For the text-containing cell, return its midpoint in (X, Y) coordinate format. 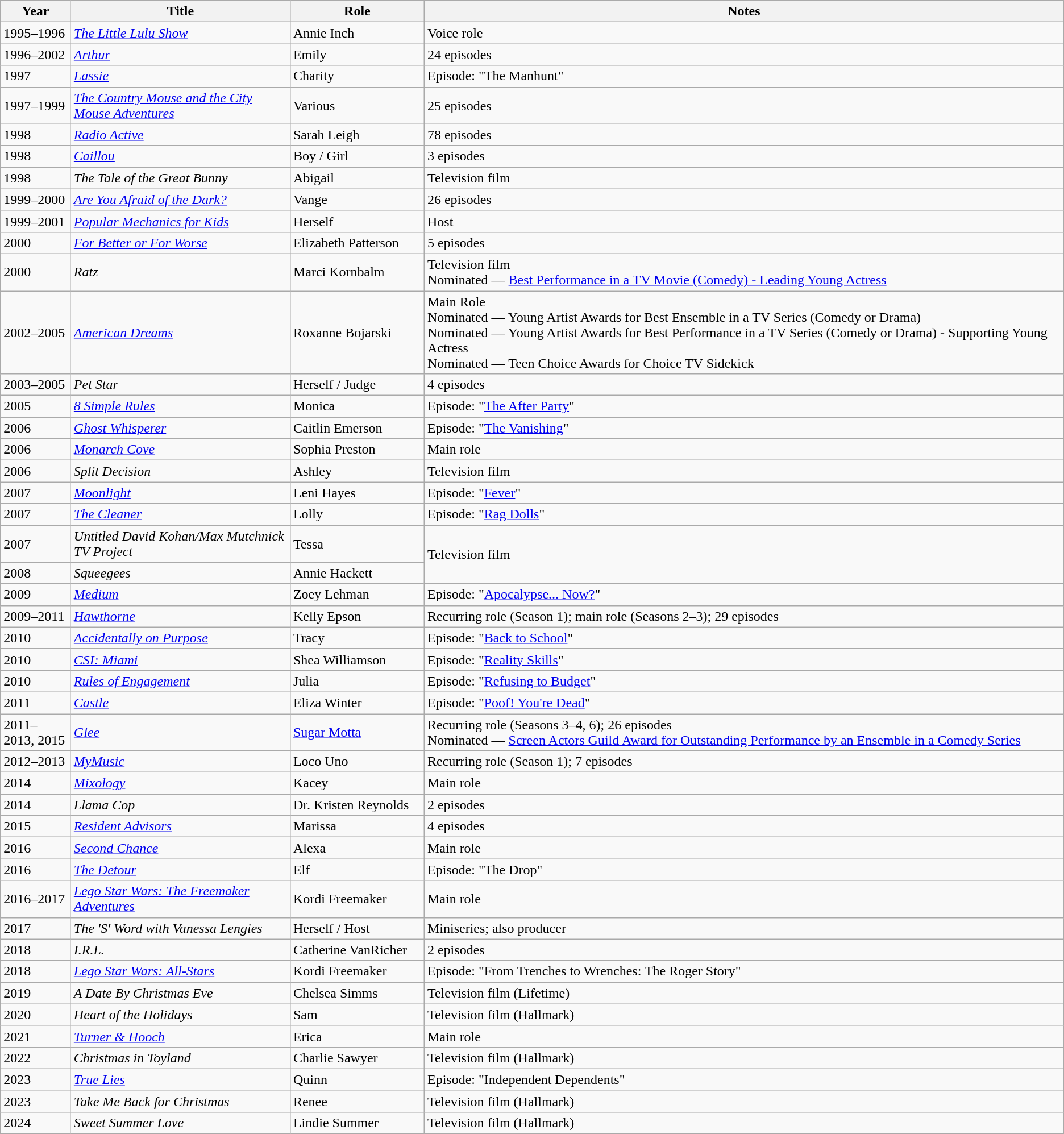
Eliza Winter (357, 703)
Annie Hackett (357, 573)
Episode: "Independent Dependents" (743, 1079)
Notes (743, 11)
Monica (357, 406)
Episode: "Apocalypse... Now?" (743, 595)
Sophia Preston (357, 450)
Kacey (357, 783)
Resident Advisors (180, 826)
2009–2011 (36, 616)
24 episodes (743, 55)
Sweet Summer Love (180, 1123)
Squeegees (180, 573)
Marci Kornbalm (357, 272)
Medium (180, 595)
The Detour (180, 870)
Miniseries; also producer (743, 928)
The Tale of the Great Bunny (180, 178)
Are You Afraid of the Dark? (180, 200)
Arthur (180, 55)
1997 (36, 76)
Voice role (743, 33)
The Little Lulu Show (180, 33)
Abigail (357, 178)
2011 (36, 703)
2005 (36, 406)
Herself (357, 221)
25 episodes (743, 106)
Lassie (180, 76)
Episode: "Fever" (743, 493)
Elf (357, 870)
2016–2017 (36, 899)
Untitled David Kohan/Max Mutchnick TV Project (180, 543)
Title (180, 11)
Lindie Summer (357, 1123)
Episode: "From Trenches to Wrenches: The Roger Story" (743, 971)
Emily (357, 55)
2020 (36, 1015)
Ghost Whisperer (180, 428)
Episode: "Poof! You're Dead" (743, 703)
Leni Hayes (357, 493)
1995–1996 (36, 33)
Popular Mechanics for Kids (180, 221)
Sarah Leigh (357, 135)
Lego Star Wars: All-Stars (180, 971)
Shea Williamson (357, 659)
Herself / Host (357, 928)
Dr. Kristen Reynolds (357, 805)
Recurring role (Season 1); 7 episodes (743, 762)
2011–2013, 2015 (36, 732)
Loco Uno (357, 762)
Quinn (357, 1079)
Sam (357, 1015)
Boy / Girl (357, 156)
Caitlin Emerson (357, 428)
2015 (36, 826)
Roxanne Bojarski (357, 333)
Tracy (357, 638)
Television filmNominated — Best Performance in a TV Movie (Comedy) - Leading Young Actress (743, 272)
Charity (357, 76)
1999–2001 (36, 221)
2024 (36, 1123)
2003–2005 (36, 385)
Elizabeth Patterson (357, 243)
1996–2002 (36, 55)
Annie Inch (357, 33)
Ratz (180, 272)
The Country Mouse and the City Mouse Adventures (180, 106)
Accidentally on Purpose (180, 638)
Episode: "The Manhunt" (743, 76)
Catherine VanRicher (357, 950)
2002–2005 (36, 333)
Hawthorne (180, 616)
2022 (36, 1058)
Year (36, 11)
CSI: Miami (180, 659)
3 episodes (743, 156)
2019 (36, 993)
26 episodes (743, 200)
For Better or For Worse (180, 243)
Host (743, 221)
The Cleaner (180, 514)
Episode: "The Drop" (743, 870)
Heart of the Holidays (180, 1015)
Rules of Engagement (180, 681)
Recurring role (Season 1); main role (Seasons 2–3); 29 episodes (743, 616)
Christmas in Toyland (180, 1058)
Ashley (357, 471)
Episode: "The Vanishing" (743, 428)
Julia (357, 681)
Herself / Judge (357, 385)
Sugar Motta (357, 732)
Episode: "Refusing to Budget" (743, 681)
Lolly (357, 514)
Monarch Cove (180, 450)
2008 (36, 573)
Tessa (357, 543)
Zoey Lehman (357, 595)
Charlie Sawyer (357, 1058)
Chelsea Simms (357, 993)
8 Simple Rules (180, 406)
A Date By Christmas Eve (180, 993)
Lego Star Wars: The Freemaker Adventures (180, 899)
Various (357, 106)
Castle (180, 703)
True Lies (180, 1079)
78 episodes (743, 135)
Pet Star (180, 385)
The 'S' Word with Vanessa Lengies (180, 928)
Erica (357, 1036)
Renee (357, 1101)
2021 (36, 1036)
Llama Cop (180, 805)
American Dreams (180, 333)
MyMusic (180, 762)
Glee (180, 732)
2012–2013 (36, 762)
Moonlight (180, 493)
Mixology (180, 783)
Turner & Hooch (180, 1036)
Radio Active (180, 135)
Episode: "Rag Dolls" (743, 514)
5 episodes (743, 243)
Recurring role (Seasons 3–4, 6); 26 episodes Nominated — Screen Actors Guild Award for Outstanding Performance by an Ensemble in a Comedy Series (743, 732)
2017 (36, 928)
Episode: "Reality Skills" (743, 659)
Episode: "Back to School" (743, 638)
Role (357, 11)
Second Chance (180, 848)
Caillou (180, 156)
Television film (Lifetime) (743, 993)
Alexa (357, 848)
1997–1999 (36, 106)
Split Decision (180, 471)
Episode: "The After Party" (743, 406)
2009 (36, 595)
1999–2000 (36, 200)
Kelly Epson (357, 616)
Take Me Back for Christmas (180, 1101)
Marissa (357, 826)
I.R.L. (180, 950)
Vange (357, 200)
